Extract the (X, Y) coordinate from the center of the cell holding the provided text.  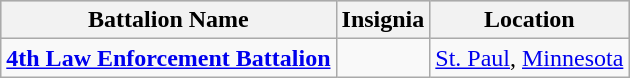
Battalion Name (168, 20)
St. Paul, Minnesota (530, 58)
Location (530, 20)
4th Law Enforcement Battalion (168, 58)
Insignia (383, 20)
